Extract the (X, Y) coordinate from the center of the cell holding the provided text.  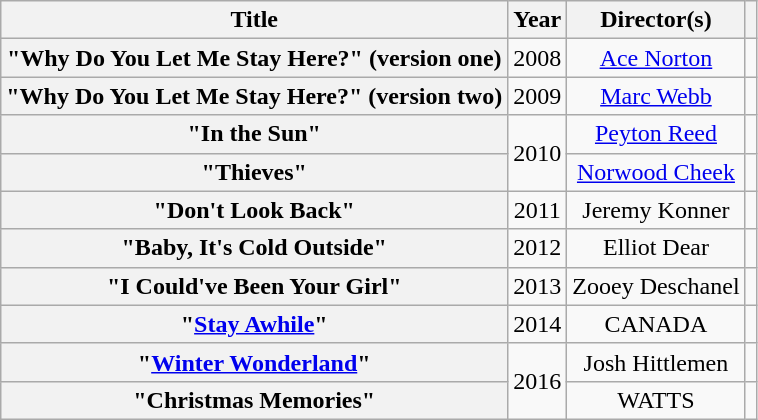
Ace Norton (656, 58)
2009 (538, 96)
Year (538, 20)
Director(s) (656, 20)
2016 (538, 381)
"Winter Wonderland" (254, 362)
"Why Do You Let Me Stay Here?" (version one) (254, 58)
CANADA (656, 324)
"Don't Look Back" (254, 210)
"I Could've Been Your Girl" (254, 286)
Josh Hittlemen (656, 362)
2014 (538, 324)
WATTS (656, 400)
"Christmas Memories" (254, 400)
Marc Webb (656, 96)
2012 (538, 248)
"Baby, It's Cold Outside" (254, 248)
Peyton Reed (656, 134)
2013 (538, 286)
"Stay Awhile" (254, 324)
Jeremy Konner (656, 210)
2010 (538, 153)
2011 (538, 210)
Title (254, 20)
"Why Do You Let Me Stay Here?" (version two) (254, 96)
Zooey Deschanel (656, 286)
Elliot Dear (656, 248)
Norwood Cheek (656, 172)
"Thieves" (254, 172)
"In the Sun" (254, 134)
2008 (538, 58)
